Pinpoint the cell where the given text exists, returning its [x, y] midpoint coordinate. 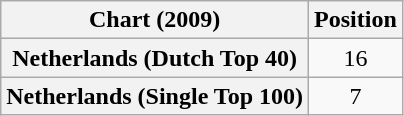
7 [356, 96]
Netherlands (Single Top 100) [155, 96]
16 [356, 58]
Chart (2009) [155, 20]
Position [356, 20]
Netherlands (Dutch Top 40) [155, 58]
